Search for the cell housing the specified text and yield its (x, y) center coordinate. 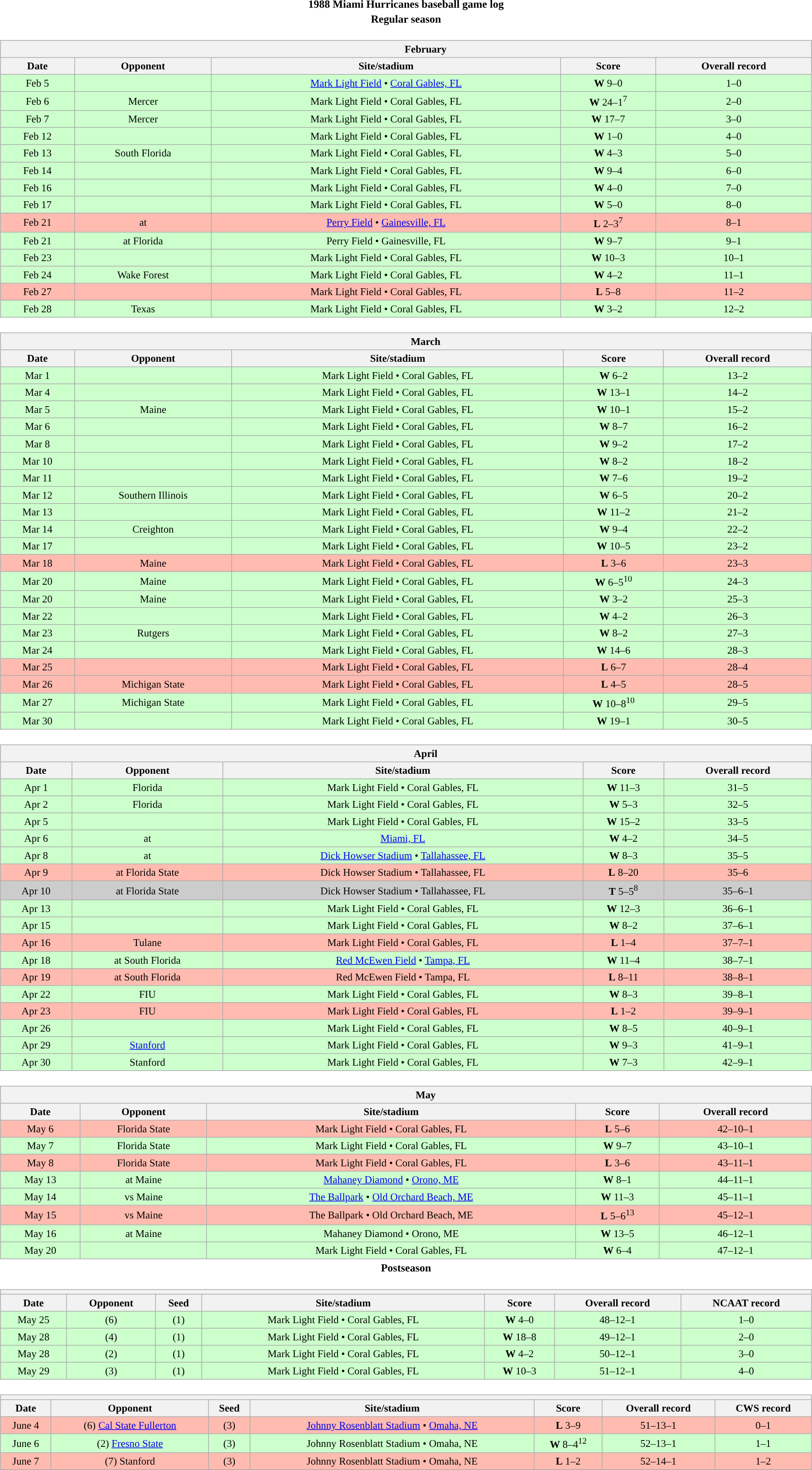
June 4 (26, 1425)
W 8–1 (617, 1180)
1–2 (763, 1461)
L 4–5 (614, 684)
W 5–0 (608, 204)
Feb 7 (38, 119)
37–6–1 (738, 926)
28–5 (738, 684)
at Florida (143, 241)
South Florida (143, 153)
10–1 (734, 258)
52–13–1 (659, 1443)
W 11–2 (614, 512)
46–12–1 (735, 1233)
15–2 (738, 410)
11–2 (734, 292)
T 5–58 (623, 891)
Rutgers (153, 633)
0–1 (763, 1425)
May 13 (41, 1180)
16–2 (738, 427)
22–2 (738, 529)
L 8–20 (623, 873)
Creighton (153, 529)
20–2 (738, 495)
W 10–5 (614, 546)
L 5–6 (617, 1129)
Mar 11 (38, 478)
40–9–1 (738, 1028)
Feb 5 (38, 83)
Mar 17 (38, 546)
23–2 (738, 546)
Apr 26 (36, 1028)
42–10–1 (735, 1129)
June 6 (26, 1443)
Mar 18 (38, 563)
Mar 10 (38, 461)
CWS record (763, 1408)
Apr 15 (36, 926)
23–3 (738, 563)
Mar 12 (38, 495)
Apr 5 (36, 821)
Mar 24 (38, 650)
Mar 25 (38, 667)
50–12–1 (617, 1354)
W 10–810 (614, 702)
34–5 (738, 839)
24–3 (738, 581)
May 29 (34, 1371)
W 11–4 (623, 960)
Mar 8 (38, 444)
51–13–1 (659, 1425)
36–6–1 (738, 909)
(2) Fresno State (130, 1443)
Feb 12 (38, 136)
L 3–9 (568, 1425)
Feb 13 (38, 153)
May 6 (41, 1129)
Feb 17 (38, 204)
Feb 23 (38, 258)
41–9–1 (738, 1045)
7–0 (734, 188)
14–2 (738, 393)
42–9–1 (738, 1062)
Apr 29 (36, 1045)
27–3 (738, 633)
W 8–5 (623, 1028)
43–10–1 (735, 1146)
W 6–510 (614, 581)
9–1 (734, 241)
45–11–1 (735, 1197)
38–8–1 (738, 977)
8–1 (734, 223)
May 20 (41, 1250)
W 15–2 (623, 821)
(2) (111, 1354)
W 18–8 (519, 1337)
L 5–613 (617, 1215)
W 7–3 (623, 1062)
26–3 (738, 616)
Mar 13 (38, 512)
May 7 (41, 1146)
30–5 (738, 721)
Miami, FL (403, 839)
Feb 24 (38, 275)
Apr 18 (36, 960)
Tulane (148, 943)
Mar 14 (38, 529)
May 14 (41, 1197)
1–1 (763, 1443)
Mar 6 (38, 427)
Feb 16 (38, 188)
W 4–3 (608, 153)
Mar 22 (38, 616)
31–5 (738, 787)
May 8 (41, 1163)
February (406, 49)
L 1–4 (623, 943)
28–4 (738, 667)
Apr 9 (36, 873)
W 8–412 (568, 1443)
Apr 19 (36, 977)
35–6 (738, 873)
W 9–0 (608, 83)
Wake Forest (143, 275)
Apr 1 (36, 787)
W 24–17 (608, 101)
L 6–7 (614, 667)
W 17–7 (608, 119)
Mar 26 (38, 684)
(4) (111, 1337)
21–2 (738, 512)
Mar 30 (38, 721)
W 9–2 (614, 444)
L 8–11 (623, 977)
11–1 (734, 275)
May 15 (41, 1215)
(6) (111, 1320)
45–12–1 (735, 1215)
(6) Cal State Fullerton (130, 1425)
37–7–1 (738, 943)
Mar 27 (38, 702)
28–3 (738, 650)
6–0 (734, 170)
25–3 (738, 599)
Mar 5 (38, 410)
12–2 (734, 309)
W 6–5 (614, 495)
Apr 13 (36, 909)
W 7–6 (614, 478)
May 25 (34, 1320)
44–11–1 (735, 1180)
W 13–5 (617, 1233)
35–6–1 (738, 891)
39–8–1 (738, 994)
Apr 16 (36, 943)
Apr 23 (36, 1011)
Apr 30 (36, 1062)
Apr 8 (36, 855)
Feb 27 (38, 292)
Feb 6 (38, 101)
April (406, 753)
43–11–1 (735, 1163)
W 1–0 (608, 136)
19–2 (738, 478)
Mar 1 (38, 376)
Feb 14 (38, 170)
Apr 22 (36, 994)
48–12–1 (617, 1320)
8–0 (734, 204)
W 14–6 (614, 650)
Apr 6 (36, 839)
5–0 (734, 153)
Mar 4 (38, 393)
47–12–1 (735, 1250)
NCAAT record (746, 1303)
March (406, 341)
49–12–1 (617, 1337)
39–9–1 (738, 1011)
Texas (143, 309)
W 12–3 (623, 909)
32–5 (738, 805)
Apr 10 (36, 891)
Southern Illinois (153, 495)
W 5–3 (623, 805)
May 16 (41, 1233)
13–2 (738, 376)
Mar 23 (38, 633)
33–5 (738, 821)
52–14–1 (659, 1461)
18–2 (738, 461)
Feb 28 (38, 309)
W 9–3 (623, 1045)
L 5–8 (608, 292)
W 13–1 (614, 393)
29–5 (738, 702)
W 10–1 (614, 410)
(7) Stanford (130, 1461)
May (406, 1095)
W 19–1 (614, 721)
51–12–1 (617, 1371)
W 6–4 (617, 1250)
L 2–37 (608, 223)
June 7 (26, 1461)
Apr 2 (36, 805)
W 8–7 (614, 427)
38–7–1 (738, 960)
W 6–2 (614, 376)
35–5 (738, 855)
17–2 (738, 444)
